Capture the cell that displays the provided text and extract its [x, y] central coordinate. 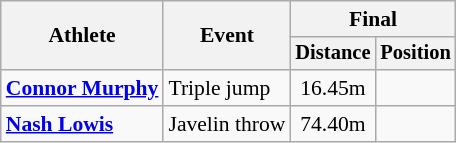
16.45m [332, 88]
Connor Murphy [82, 88]
Javelin throw [226, 124]
Triple jump [226, 88]
Distance [332, 54]
Athlete [82, 36]
Final [372, 19]
Event [226, 36]
74.40m [332, 124]
Position [415, 54]
Nash Lowis [82, 124]
